Return the (x, y) coordinate for the center point of the cell that contains the specified text.  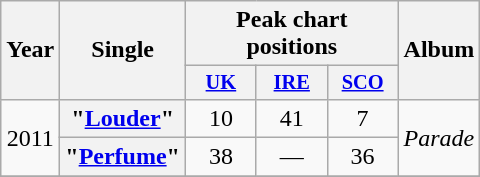
IRE (292, 83)
Peak chart positions (292, 34)
2011 (30, 137)
Album (439, 50)
Year (30, 50)
7 (362, 118)
UK (220, 83)
— (292, 157)
41 (292, 118)
10 (220, 118)
"Perfume" (123, 157)
SCO (362, 83)
38 (220, 157)
Single (123, 50)
"Louder" (123, 118)
36 (362, 157)
Parade (439, 137)
